Capture the cell that displays the provided text and extract its [x, y] central coordinate. 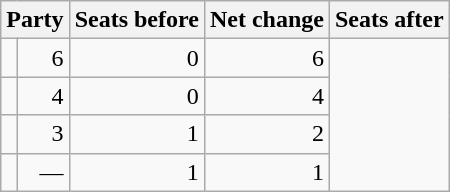
— [43, 172]
Seats after [389, 20]
3 [43, 134]
Seats before [136, 20]
2 [266, 134]
Party [35, 20]
Net change [266, 20]
